Identify which cell holds the provided text, then report its [X, Y] central coordinate. 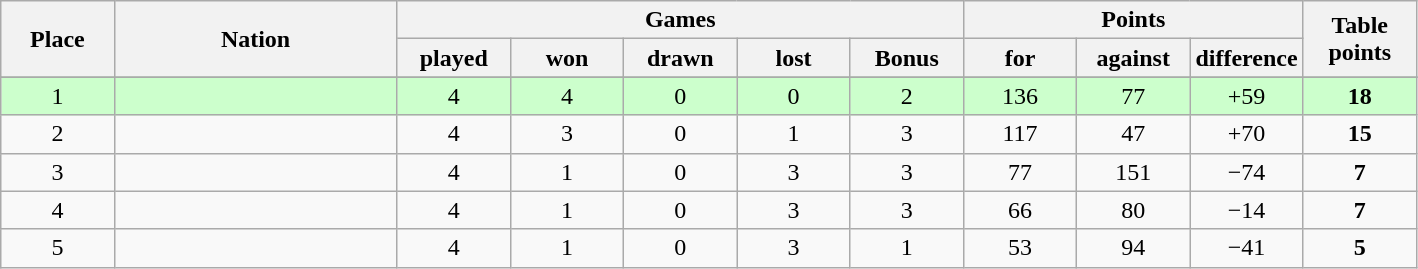
117 [1020, 134]
Tablepoints [1360, 39]
Points [1133, 20]
difference [1246, 58]
Nation [256, 39]
151 [1134, 172]
18 [1360, 96]
−74 [1246, 172]
won [566, 58]
53 [1020, 248]
+59 [1246, 96]
15 [1360, 134]
94 [1134, 248]
80 [1134, 210]
played [454, 58]
136 [1020, 96]
Place [58, 39]
against [1134, 58]
Games [680, 20]
lost [794, 58]
66 [1020, 210]
−14 [1246, 210]
Bonus [906, 58]
47 [1134, 134]
for [1020, 58]
drawn [680, 58]
−41 [1246, 248]
+70 [1246, 134]
